Find where the given text appears and provide that cell's center as [x, y] coordinate. 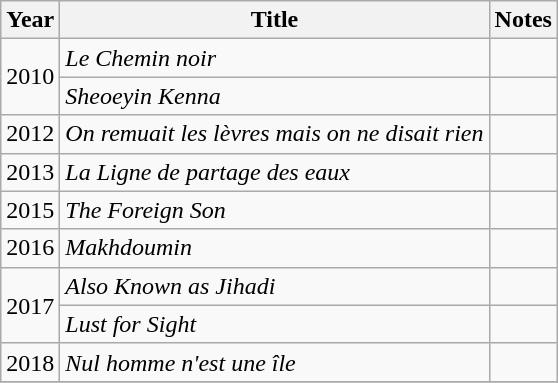
Sheoeyin Kenna [274, 96]
2017 [30, 305]
On remuait les lèvres mais on ne disait rien [274, 134]
The Foreign Son [274, 210]
La Ligne de partage des eaux [274, 172]
Le Chemin noir [274, 58]
Also Known as Jihadi [274, 286]
Year [30, 20]
Notes [523, 20]
Makhdoumin [274, 248]
Title [274, 20]
Nul homme n'est une île [274, 362]
2010 [30, 77]
Lust for Sight [274, 324]
2012 [30, 134]
2013 [30, 172]
2015 [30, 210]
2018 [30, 362]
2016 [30, 248]
